Provide the [x, y] coordinate of the cell's center where the given text is located.  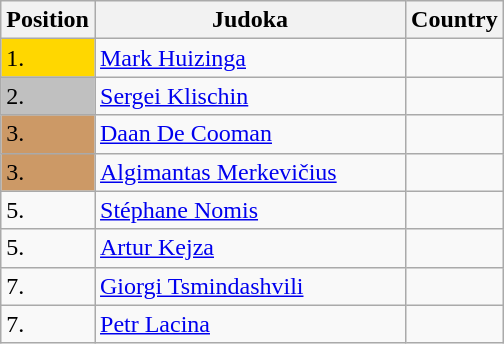
Petr Lacina [250, 324]
Position [48, 20]
1. [48, 58]
Giorgi Tsmindashvili [250, 286]
Sergei Klischin [250, 96]
Stéphane Nomis [250, 210]
Judoka [250, 20]
2. [48, 96]
Country [455, 20]
Daan De Cooman [250, 134]
Artur Kejza [250, 248]
Mark Huizinga [250, 58]
Algimantas Merkevičius [250, 172]
